Provide the [x, y] coordinate of the cell's center where the given text is located.  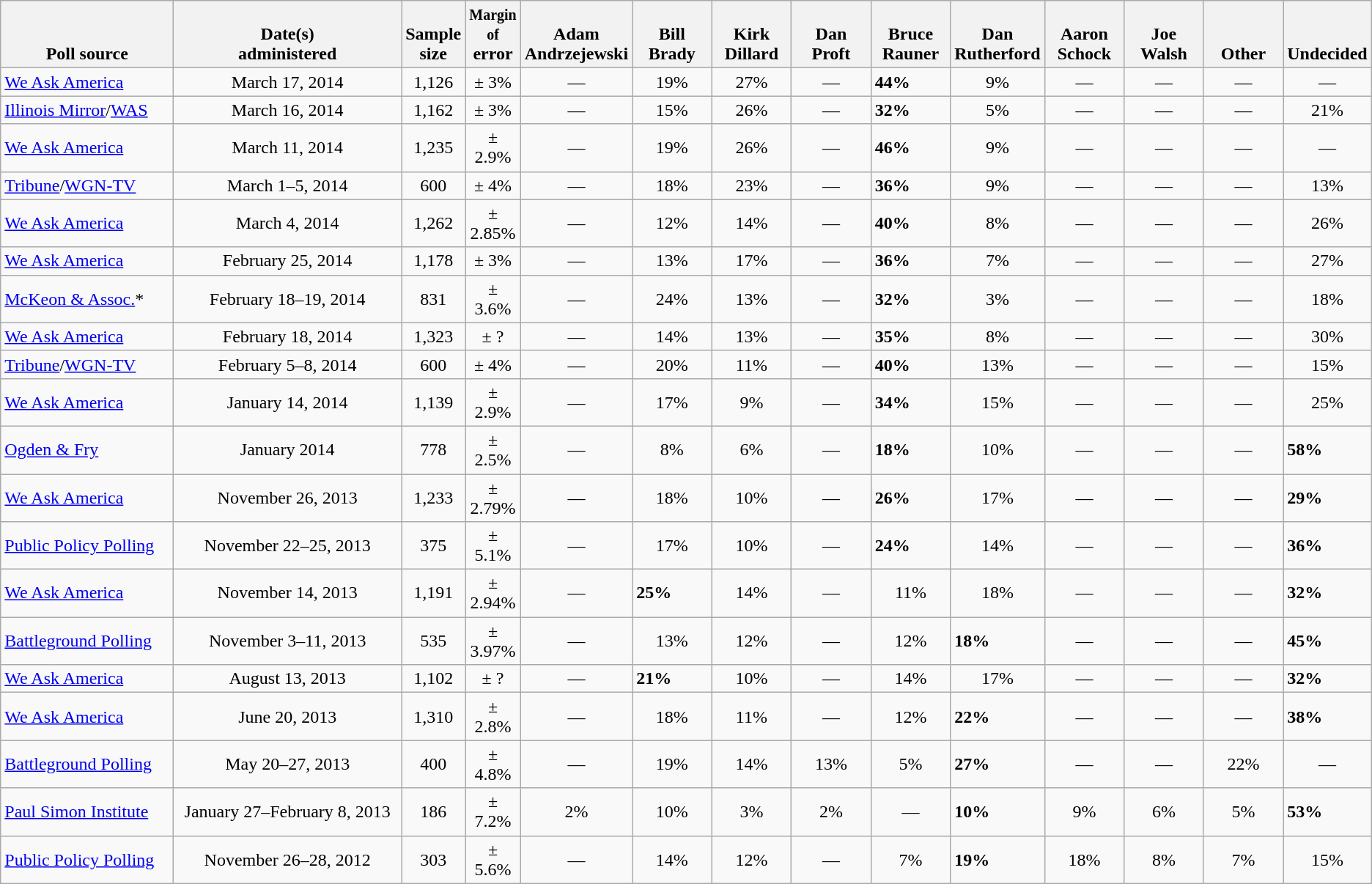
BruceRauner [910, 34]
831 [434, 299]
1,233 [434, 497]
535 [434, 641]
February 18–19, 2014 [287, 299]
AdamAndrzejewski [576, 34]
± 5.1% [493, 545]
1,162 [434, 110]
AaronSchock [1085, 34]
Illinois Mirror/WAS [87, 110]
58% [1328, 450]
Other [1243, 34]
January 14, 2014 [287, 402]
Margin oferror [493, 34]
± 2.5% [493, 450]
1,102 [434, 679]
January 2014 [287, 450]
DanProft [831, 34]
February 25, 2014 [287, 261]
JoeWalsh [1164, 34]
1,178 [434, 261]
1,310 [434, 717]
June 20, 2013 [287, 717]
November 22–25, 2013 [287, 545]
November 14, 2013 [287, 594]
Ogden & Fry [87, 450]
1,323 [434, 336]
46% [910, 148]
375 [434, 545]
March 17, 2014 [287, 82]
BillBrady [673, 34]
23% [752, 185]
1,191 [434, 594]
March 4, 2014 [287, 223]
44% [910, 82]
38% [1328, 717]
Date(s)administered [287, 34]
35% [910, 336]
± 2.94% [493, 594]
± 4.8% [493, 764]
Undecided [1328, 34]
± 2.85% [493, 223]
303 [434, 859]
KirkDillard [752, 34]
1,139 [434, 402]
186 [434, 812]
1,235 [434, 148]
34% [910, 402]
Samplesize [434, 34]
20% [673, 364]
DanRutherford [997, 34]
February 5–8, 2014 [287, 364]
± 7.2% [493, 812]
November 26, 2013 [287, 497]
400 [434, 764]
53% [1328, 812]
45% [1328, 641]
McKeon & Assoc.* [87, 299]
30% [1328, 336]
± 3.97% [493, 641]
Paul Simon Institute [87, 812]
August 13, 2013 [287, 679]
Poll source [87, 34]
1,126 [434, 82]
± 2.8% [493, 717]
29% [1328, 497]
March 16, 2014 [287, 110]
778 [434, 450]
January 27–February 8, 2013 [287, 812]
February 18, 2014 [287, 336]
November 26–28, 2012 [287, 859]
± 3.6% [493, 299]
± 5.6% [493, 859]
May 20–27, 2013 [287, 764]
± 2.79% [493, 497]
March 1–5, 2014 [287, 185]
November 3–11, 2013 [287, 641]
1,262 [434, 223]
March 11, 2014 [287, 148]
